Capture the cell that displays the provided text and extract its [x, y] central coordinate. 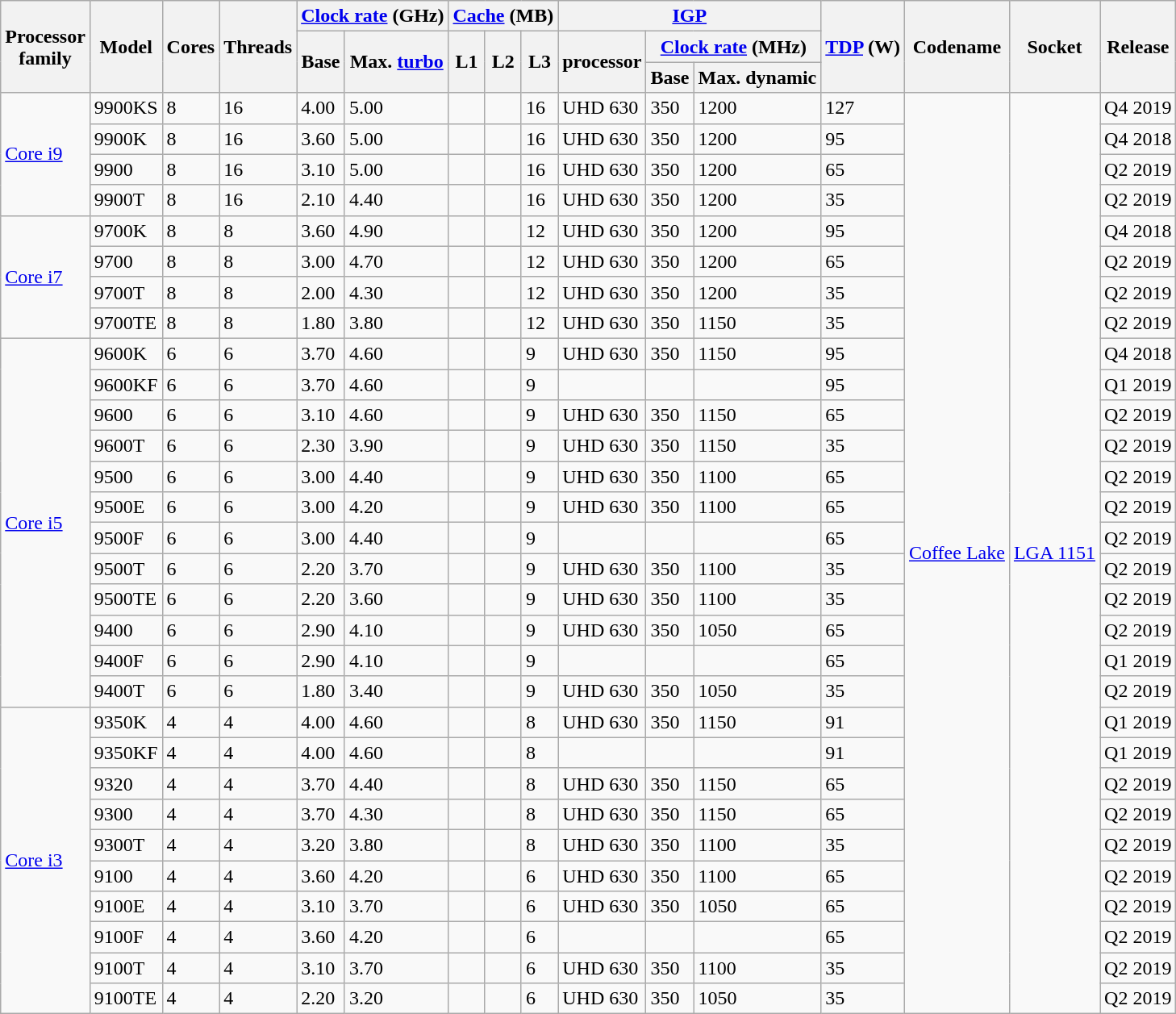
9350KF [126, 753]
L1 [466, 62]
9500 [126, 477]
9500TE [126, 599]
4.70 [397, 261]
9100 [126, 875]
9700K [126, 231]
Q4 2019 [1138, 108]
2.00 [321, 292]
9100TE [126, 999]
9300 [126, 814]
9700T [126, 292]
Clock rate (MHz) [734, 47]
4.90 [397, 231]
Clock rate (GHz) [373, 16]
LGA 1151 [1054, 553]
Core i3 [45, 860]
9400F [126, 661]
9400T [126, 691]
IGP [690, 16]
Cores [190, 47]
Core i5 [45, 523]
9100T [126, 968]
Release [1138, 47]
9700 [126, 261]
9500T [126, 569]
Cache (MB) [503, 16]
Max. dynamic [757, 77]
9500F [126, 538]
9700TE [126, 323]
Processor family [45, 47]
9900 [126, 169]
Core i7 [45, 277]
3.90 [397, 446]
9600KF [126, 385]
Core i9 [45, 154]
L3 [539, 62]
Threads [258, 47]
9400 [126, 630]
TDP (W) [863, 47]
9900T [126, 200]
127 [863, 108]
Coffee Lake [957, 553]
9300T [126, 845]
9600T [126, 446]
3.40 [397, 691]
L2 [503, 62]
Model [126, 47]
9600 [126, 415]
9900K [126, 139]
processor [602, 62]
Code­name [957, 47]
9100F [126, 937]
Socket [1054, 47]
Max. turbo [397, 62]
9900KS [126, 108]
9350K [126, 722]
2.10 [321, 200]
9320 [126, 783]
9100E [126, 907]
9600K [126, 353]
9500E [126, 507]
2.30 [321, 446]
